Detect which cell encompasses the target text, then output its (X, Y) center coordinate. 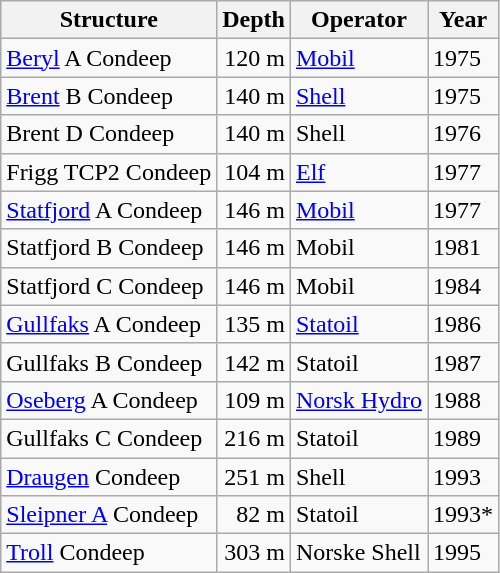
Oseberg A Condeep (109, 400)
142 m (254, 362)
109 m (254, 400)
303 m (254, 553)
Brent D Condeep (109, 134)
251 m (254, 477)
1993 (464, 477)
Brent B Condeep (109, 96)
Structure (109, 20)
Year (464, 20)
216 m (254, 438)
Norske Shell (358, 553)
Statfjord C Condeep (109, 286)
1995 (464, 553)
1986 (464, 324)
Norsk Hydro (358, 400)
120 m (254, 58)
1981 (464, 248)
1984 (464, 286)
Statfjord A Condeep (109, 210)
1988 (464, 400)
Depth (254, 20)
Gullfaks C Condeep (109, 438)
Troll Condeep (109, 553)
1989 (464, 438)
Frigg TCP2 Condeep (109, 172)
135 m (254, 324)
1987 (464, 362)
Elf (358, 172)
Gullfaks B Condeep (109, 362)
Beryl A Condeep (109, 58)
1976 (464, 134)
1993* (464, 515)
Gullfaks A Condeep (109, 324)
Draugen Condeep (109, 477)
Operator (358, 20)
Sleipner A Condeep (109, 515)
104 m (254, 172)
82 m (254, 515)
Statfjord B Condeep (109, 248)
